For the text-containing cell, return its midpoint in [X, Y] coordinate format. 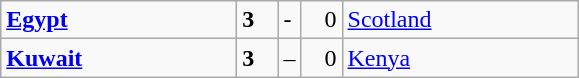
Kuwait [119, 58]
Scotland [460, 20]
- [290, 20]
Kenya [460, 58]
Egypt [119, 20]
– [290, 58]
